Provide the (X, Y) coordinate of the cell's center where the given text is located.  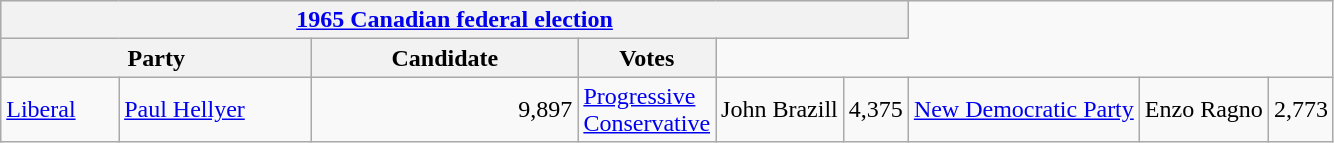
New Democratic Party (1024, 110)
Paul Hellyer (216, 110)
1965 Canadian federal election (455, 20)
2,773 (1300, 110)
9,897 (445, 110)
John Brazill (780, 110)
Votes (647, 58)
Progressive Conservative (647, 110)
Liberal (60, 110)
Candidate (445, 58)
Enzo Ragno (1204, 110)
4,375 (876, 110)
Party (156, 58)
